Output the [X, Y] coordinate of the center of the cell containing the given text.  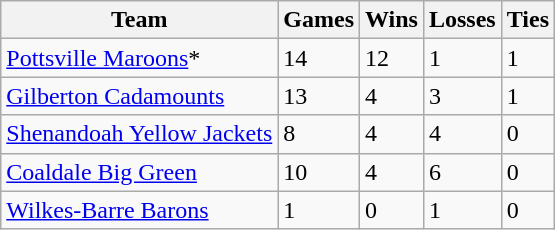
Shenandoah Yellow Jackets [140, 134]
Coaldale Big Green [140, 172]
14 [319, 58]
Wilkes-Barre Barons [140, 210]
6 [462, 172]
Gilberton Cadamounts [140, 96]
3 [462, 96]
Games [319, 20]
8 [319, 134]
13 [319, 96]
Losses [462, 20]
Pottsville Maroons* [140, 58]
Team [140, 20]
10 [319, 172]
Wins [392, 20]
Ties [528, 20]
12 [392, 58]
